For the text-containing cell, return its midpoint in [X, Y] coordinate format. 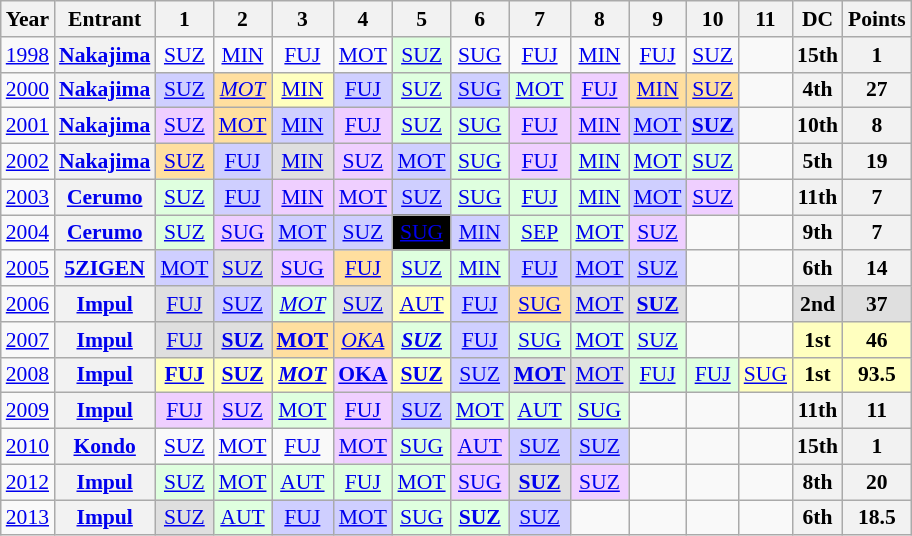
14 [877, 269]
18.5 [877, 518]
5th [818, 162]
2008 [28, 375]
2010 [28, 447]
5 [422, 19]
93.5 [877, 375]
SEP [540, 233]
2002 [28, 162]
2006 [28, 304]
Entrant [104, 19]
37 [877, 304]
2013 [28, 518]
2005 [28, 269]
4 [362, 19]
3 [303, 19]
8th [818, 482]
4th [818, 90]
2000 [28, 90]
DC [818, 19]
27 [877, 90]
5ZIGEN [104, 269]
10th [818, 126]
Points [877, 19]
10 [713, 19]
2003 [28, 197]
20 [877, 482]
Year [28, 19]
2001 [28, 126]
2 [242, 19]
19 [877, 162]
2nd [818, 304]
2004 [28, 233]
2009 [28, 411]
2012 [28, 482]
9 [657, 19]
1998 [28, 55]
46 [877, 340]
9th [818, 233]
Kondo [104, 447]
2007 [28, 340]
6 [480, 19]
